Extract the (X, Y) coordinate from the center of the cell holding the provided text.  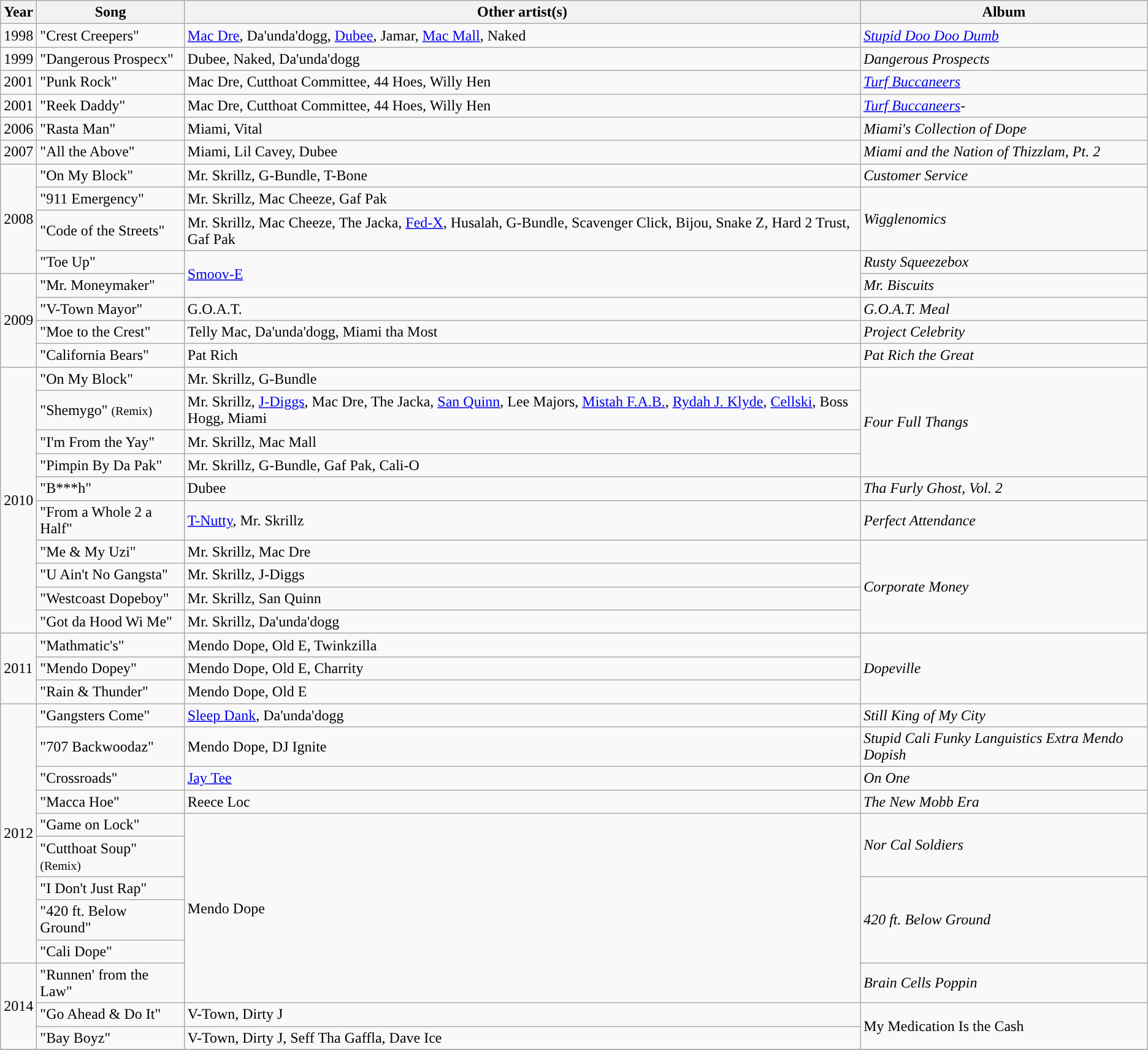
Dubee, Naked, Da'unda'dogg (522, 59)
2014 (18, 1006)
1998 (18, 36)
Pat Rich (522, 356)
On One (1005, 778)
Rusty Squeezebox (1005, 262)
Jay Tee (522, 778)
2008 (18, 218)
Year (18, 12)
"V-Town Mayor" (110, 308)
Mendo Dope, Old E, Charrity (522, 668)
"Pimpin By Da Pak" (110, 465)
Miami and the Nation of Thizzlam, Pt. 2 (1005, 152)
Four Full Thangs (1005, 422)
Mendo Dope (522, 908)
Mac Dre, Da'unda'dogg, Dubee, Jamar, Mac Mall, Naked (522, 36)
Dangerous Prospects (1005, 59)
Brain Cells Poppin (1005, 983)
Wigglenomics (1005, 218)
Mr. Skrillz, Mac Dre (522, 552)
Song (110, 12)
Miami, Vital (522, 129)
"Go Ahead & Do It" (110, 1014)
Corporate Money (1005, 587)
2010 (18, 500)
T-Nutty, Mr. Skrillz (522, 520)
"Crest Creepers" (110, 36)
"Toe Up" (110, 262)
"U Ain't No Gangsta" (110, 575)
2006 (18, 129)
"Crossroads" (110, 778)
V-Town, Dirty J (522, 1014)
Mendo Dope, DJ Ignite (522, 747)
"Mathmatic's" (110, 645)
Miami's Collection of Dope (1005, 129)
Mr. Skrillz, G-Bundle, T-Bone (522, 175)
Stupid Cali Funky Languistics Extra Mendo Dopish (1005, 747)
Dopeville (1005, 668)
2011 (18, 668)
"All the Above" (110, 152)
Reece Loc (522, 802)
"Rasta Man" (110, 129)
"Dangerous Prospecx" (110, 59)
Dubee (522, 489)
Still King of My City (1005, 715)
420 ft. Below Ground (1005, 919)
Mendo Dope, Old E, Twinkzilla (522, 645)
"From a Whole 2 a Half" (110, 520)
"Moe to the Crest" (110, 332)
Mr. Skrillz, Da'unda'dogg (522, 622)
Turf Buccaneers- (1005, 105)
"Cutthoat Soup" (Remix) (110, 857)
Smoov-E (522, 273)
"911 Emergency" (110, 199)
"Westcoast Dopeboy" (110, 598)
"420 ft. Below Ground" (110, 919)
Mr. Skrillz, San Quinn (522, 598)
G.O.A.T. Meal (1005, 308)
Mr. Skrillz, Mac Cheeze, Gaf Pak (522, 199)
Mr. Skrillz, J-Diggs (522, 575)
"B***h" (110, 489)
"Gangsters Come" (110, 715)
Other artist(s) (522, 12)
Telly Mac, Da'unda'dogg, Miami tha Most (522, 332)
"Mr. Moneymaker" (110, 285)
2009 (18, 320)
"Runnen' from the Law" (110, 983)
V-Town, Dirty J, Seff Tha Gaffla, Dave Ice (522, 1038)
"Me & My Uzi" (110, 552)
Mendo Dope, Old E (522, 691)
Nor Cal Soldiers (1005, 845)
Sleep Dank, Da'unda'dogg (522, 715)
"Bay Boyz" (110, 1038)
"Game on Lock" (110, 825)
"Mendo Dopey" (110, 668)
2007 (18, 152)
Mr. Skrillz, J-Diggs, Mac Dre, The Jacka, San Quinn, Lee Majors, Mistah F.A.B., Rydah J. Klyde, Cellski, Boss Hogg, Miami (522, 411)
"Code of the Streets" (110, 230)
G.O.A.T. (522, 308)
Mr. Skrillz, Mac Cheeze, The Jacka, Fed-X, Husalah, G-Bundle, Scavenger Click, Bijou, Snake Z, Hard 2 Trust, Gaf Pak (522, 230)
Tha Furly Ghost, Vol. 2 (1005, 489)
"Reek Daddy" (110, 105)
"Cali Dope" (110, 951)
Customer Service (1005, 175)
1999 (18, 59)
"I'm From the Yay" (110, 442)
The New Mobb Era (1005, 802)
"Macca Hoe" (110, 802)
Mr. Skrillz, G-Bundle (522, 379)
"I Don't Just Rap" (110, 888)
"California Bears" (110, 356)
Pat Rich the Great (1005, 356)
Stupid Doo Doo Dumb (1005, 36)
"Rain & Thunder" (110, 691)
"Punk Rock" (110, 82)
"707 Backwoodaz" (110, 747)
Perfect Attendance (1005, 520)
My Medication Is the Cash (1005, 1026)
Mr. Skrillz, G-Bundle, Gaf Pak, Cali-O (522, 465)
Turf Buccaneers (1005, 82)
Project Celebrity (1005, 332)
"Shemygo" (Remix) (110, 411)
Miami, Lil Cavey, Dubee (522, 152)
Album (1005, 12)
"Got da Hood Wi Me" (110, 622)
2012 (18, 834)
Mr. Skrillz, Mac Mall (522, 442)
Mr. Biscuits (1005, 285)
